Detect which cell encompasses the target text, then output its [X, Y] center coordinate. 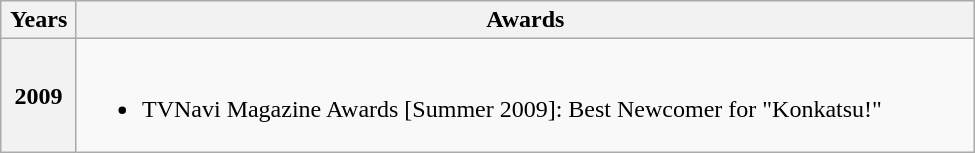
Awards [525, 20]
Years [39, 20]
2009 [39, 96]
TVNavi Magazine Awards [Summer 2009]: Best Newcomer for "Konkatsu!" [525, 96]
